Locate the cell with the specified text and output its [X, Y] center coordinate. 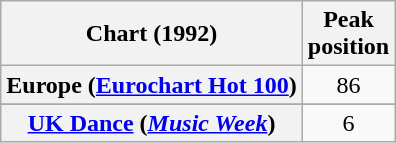
UK Dance (Music Week) [152, 123]
Europe (Eurochart Hot 100) [152, 85]
Peakposition [348, 34]
86 [348, 85]
Chart (1992) [152, 34]
6 [348, 123]
